From the cell containing the given text, extract its center point as (X, Y) coordinate. 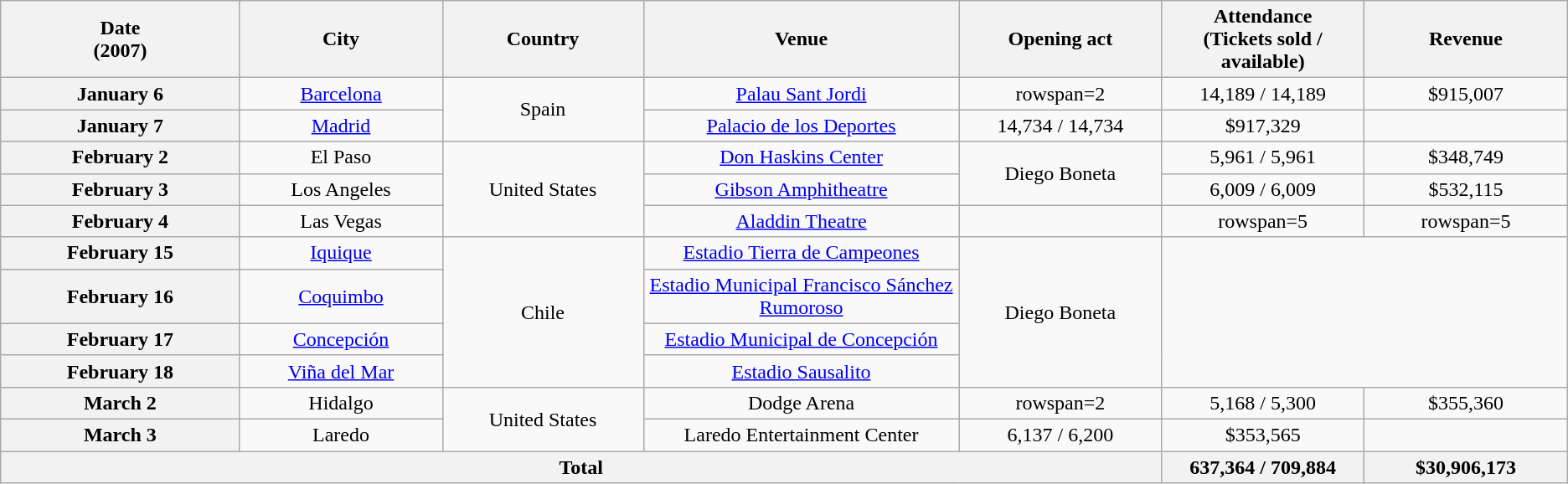
February 15 (121, 253)
14,734 / 14,734 (1060, 126)
Venue (801, 39)
$355,360 (1466, 403)
637,364 / 709,884 (1263, 466)
$915,007 (1466, 94)
5,961 / 5,961 (1263, 157)
City (341, 39)
6,009 / 6,009 (1263, 189)
Date(2007) (121, 39)
March 3 (121, 435)
Coquimbo (341, 296)
Opening act (1060, 39)
January 7 (121, 126)
February 4 (121, 221)
El Paso (341, 157)
Dodge Arena (801, 403)
February 2 (121, 157)
February 16 (121, 296)
Attendance (Tickets sold / available) (1263, 39)
Laredo (341, 435)
January 6 (121, 94)
$353,565 (1263, 435)
Las Vegas (341, 221)
Revenue (1466, 39)
February 17 (121, 339)
Iquique (341, 253)
Don Haskins Center (801, 157)
Palau Sant Jordi (801, 94)
Hidalgo (341, 403)
Los Angeles (341, 189)
Gibson Amphitheatre (801, 189)
14,189 / 14,189 (1263, 94)
Palacio de los Deportes (801, 126)
6,137 / 6,200 (1060, 435)
Chile (543, 312)
Estadio Municipal Francisco Sánchez Rumoroso (801, 296)
February 3 (121, 189)
Estadio Municipal de Concepción (801, 339)
Viña del Mar (341, 371)
5,168 / 5,300 (1263, 403)
Madrid (341, 126)
February 18 (121, 371)
Spain (543, 110)
Barcelona (341, 94)
$917,329 (1263, 126)
Estadio Sausalito (801, 371)
Country (543, 39)
Estadio Tierra de Campeones (801, 253)
Laredo Entertainment Center (801, 435)
Concepción (341, 339)
$30,906,173 (1466, 466)
Total (581, 466)
$348,749 (1466, 157)
$532,115 (1466, 189)
Aladdin Theatre (801, 221)
March 2 (121, 403)
